Return the (X, Y) coordinate for the center point of the cell that contains the specified text.  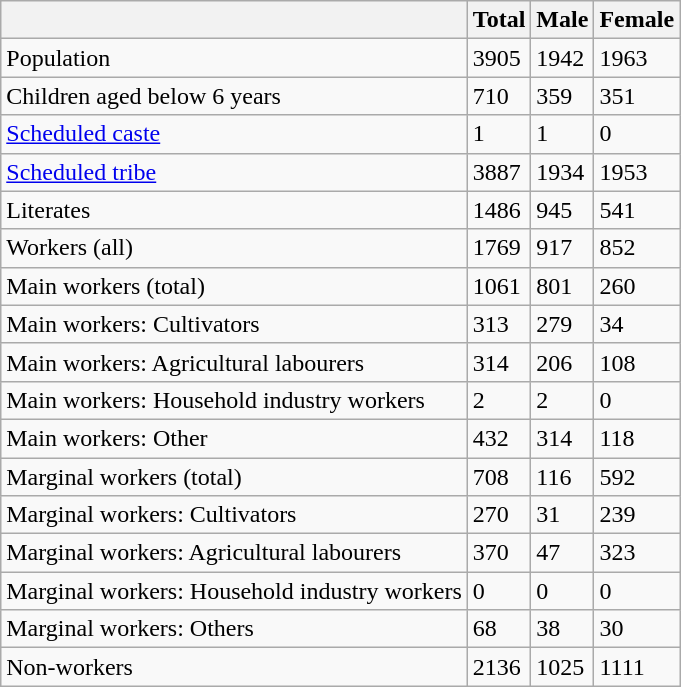
Male (562, 20)
Female (637, 20)
Main workers: Household industry workers (234, 400)
945 (562, 210)
Main workers (total) (234, 286)
260 (637, 286)
206 (562, 362)
31 (562, 515)
Scheduled tribe (234, 172)
1953 (637, 172)
116 (562, 477)
1025 (562, 667)
279 (562, 324)
2136 (499, 667)
Literates (234, 210)
1486 (499, 210)
708 (499, 477)
Marginal workers: Agricultural labourers (234, 553)
1769 (499, 248)
313 (499, 324)
Total (499, 20)
270 (499, 515)
1111 (637, 667)
Scheduled caste (234, 134)
370 (499, 553)
3887 (499, 172)
Non-workers (234, 667)
Main workers: Other (234, 438)
Main workers: Cultivators (234, 324)
852 (637, 248)
68 (499, 629)
1942 (562, 58)
801 (562, 286)
47 (562, 553)
Marginal workers: Others (234, 629)
1934 (562, 172)
3905 (499, 58)
Marginal workers (total) (234, 477)
592 (637, 477)
Main workers: Agricultural labourers (234, 362)
30 (637, 629)
351 (637, 96)
917 (562, 248)
1061 (499, 286)
541 (637, 210)
1963 (637, 58)
710 (499, 96)
118 (637, 438)
Marginal workers: Cultivators (234, 515)
239 (637, 515)
432 (499, 438)
108 (637, 362)
Marginal workers: Household industry workers (234, 591)
Population (234, 58)
Workers (all) (234, 248)
34 (637, 324)
323 (637, 553)
359 (562, 96)
Children aged below 6 years (234, 96)
38 (562, 629)
